Return [X, Y] of the center of cell containing provided text 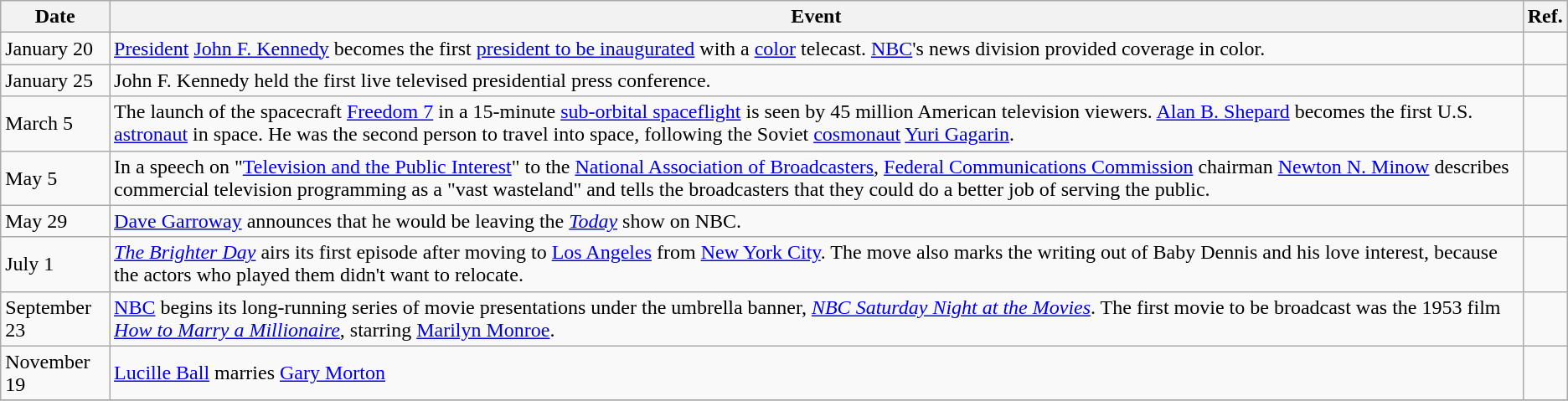
John F. Kennedy held the first live televised presidential press conference. [817, 80]
November 19 [55, 373]
March 5 [55, 124]
September 23 [55, 318]
Ref. [1545, 17]
January 25 [55, 80]
President John F. Kennedy becomes the first president to be inaugurated with a color telecast. NBC's news division provided coverage in color. [817, 49]
Event [817, 17]
Date [55, 17]
July 1 [55, 265]
May 5 [55, 177]
May 29 [55, 221]
January 20 [55, 49]
Dave Garroway announces that he would be leaving the Today show on NBC. [817, 221]
Lucille Ball marries Gary Morton [817, 373]
